Return the (x, y) coordinate for the center point of the cell that contains the specified text.  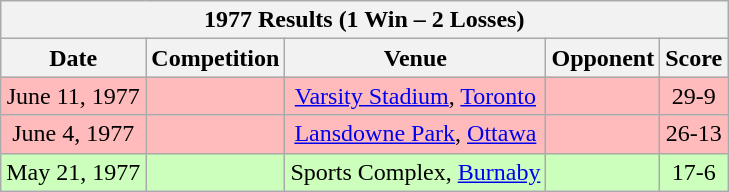
Varsity Stadium, Toronto (416, 96)
Sports Complex, Burnaby (416, 172)
Venue (416, 58)
Lansdowne Park, Ottawa (416, 134)
May 21, 1977 (74, 172)
June 4, 1977 (74, 134)
17-6 (694, 172)
26-13 (694, 134)
Score (694, 58)
Competition (216, 58)
29-9 (694, 96)
June 11, 1977 (74, 96)
Opponent (603, 58)
1977 Results (1 Win – 2 Losses) (364, 20)
Date (74, 58)
